Return the [x, y] coordinate for the center point of the cell that contains the specified text.  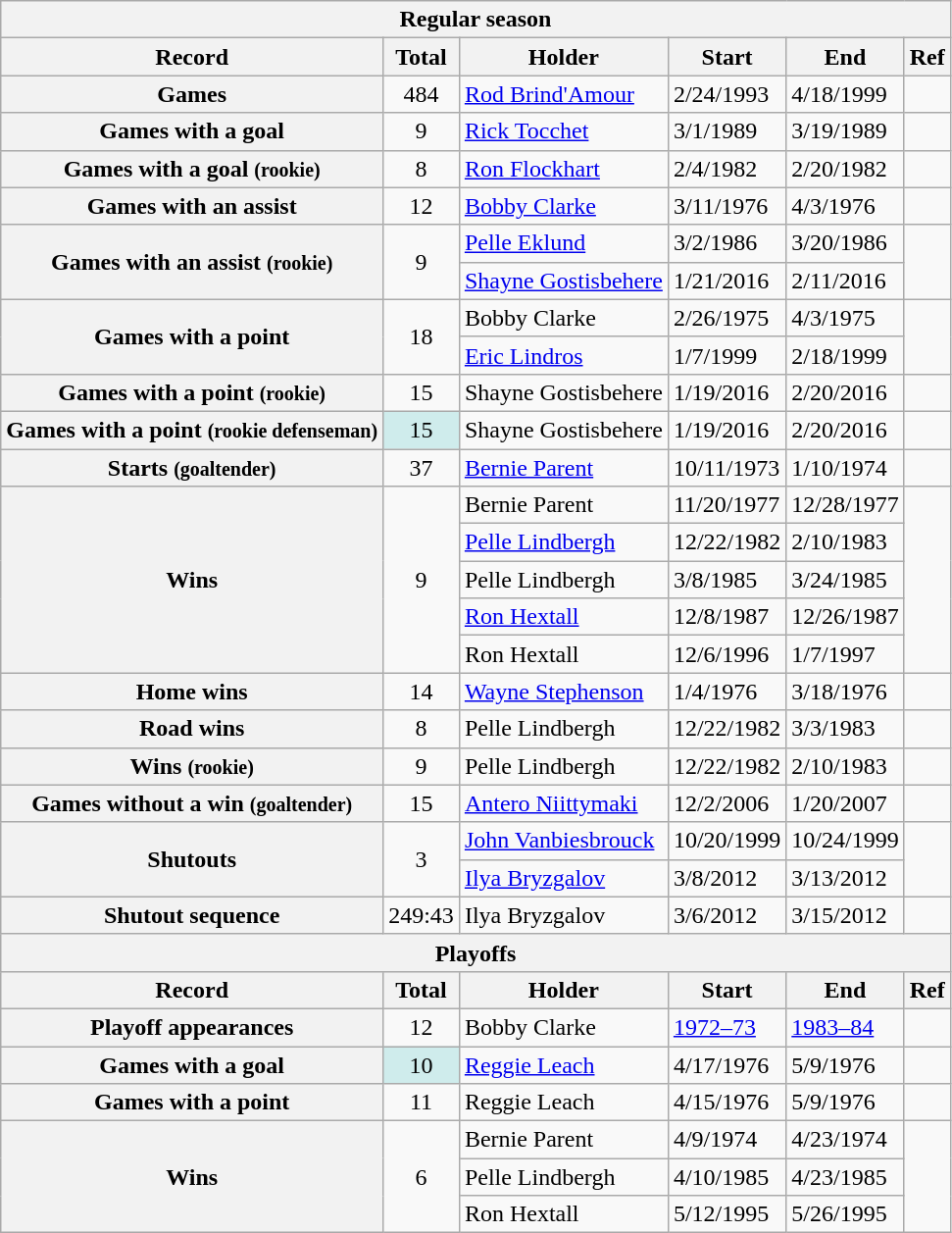
18 [422, 336]
3/11/1976 [727, 206]
10/11/1973 [727, 468]
4/3/1976 [845, 206]
Wayne Stephenson [563, 692]
Regular season [476, 20]
1972–73 [727, 1027]
4/3/1975 [845, 318]
Road wins [192, 729]
12/8/1987 [727, 617]
3/19/1989 [845, 131]
3/1/1989 [727, 131]
3/8/1985 [727, 580]
John Vanbiesbrouck [563, 841]
Shutout sequence [192, 915]
4/23/1985 [845, 1177]
484 [422, 94]
4/23/1974 [845, 1140]
4/9/1974 [727, 1140]
Rod Brind'Amour [563, 94]
Eric Lindros [563, 355]
1983–84 [845, 1027]
Games with a goal (rookie) [192, 169]
3/18/1976 [845, 692]
Playoff appearances [192, 1027]
1/7/1999 [727, 355]
2/11/2016 [845, 281]
3/8/2012 [727, 878]
11 [422, 1103]
12/6/1996 [727, 654]
3/20/1986 [845, 243]
5/12/1995 [727, 1214]
Antero Niittymaki [563, 803]
Playoffs [476, 952]
3/24/1985 [845, 580]
1/10/1974 [845, 468]
3/3/1983 [845, 729]
10/24/1999 [845, 841]
1/20/2007 [845, 803]
Ron Flockhart [563, 169]
2/18/1999 [845, 355]
2/4/1982 [727, 169]
249:43 [422, 915]
4/18/1999 [845, 94]
1/7/1997 [845, 654]
Games with an assist (rookie) [192, 262]
Pelle Eklund [563, 243]
12/26/1987 [845, 617]
Games with a point (rookie defenseman) [192, 430]
Wins (rookie) [192, 766]
5/26/1995 [845, 1214]
Home wins [192, 692]
4/15/1976 [727, 1103]
Shutouts [192, 859]
1/4/1976 [727, 692]
3/2/1986 [727, 243]
2/24/1993 [727, 94]
12/28/1977 [845, 505]
3/6/2012 [727, 915]
Games with an assist [192, 206]
11/20/1977 [727, 505]
Games with a point (rookie) [192, 392]
4/17/1976 [727, 1064]
3 [422, 859]
3/15/2012 [845, 915]
2/20/1982 [845, 169]
10/20/1999 [727, 841]
Rick Tocchet [563, 131]
Games [192, 94]
14 [422, 692]
6 [422, 1177]
2/26/1975 [727, 318]
4/10/1985 [727, 1177]
1/21/2016 [727, 281]
37 [422, 468]
10 [422, 1064]
Starts (goaltender) [192, 468]
Games without a win (goaltender) [192, 803]
12/2/2006 [727, 803]
3/13/2012 [845, 878]
